Detect which cell encompasses the target text, then output its [X, Y] center coordinate. 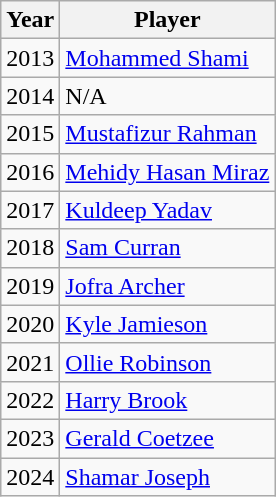
2017 [30, 210]
2016 [30, 172]
2014 [30, 96]
Gerald Coetzee [168, 438]
Mustafizur Rahman [168, 134]
2022 [30, 400]
Shamar Joseph [168, 477]
Mohammed Shami [168, 58]
Ollie Robinson [168, 362]
Harry Brook [168, 400]
N/A [168, 96]
2013 [30, 58]
Kyle Jamieson [168, 324]
2019 [30, 286]
Mehidy Hasan Miraz [168, 172]
2024 [30, 477]
2021 [30, 362]
Player [168, 20]
2015 [30, 134]
2023 [30, 438]
Year [30, 20]
Kuldeep Yadav [168, 210]
Sam Curran [168, 248]
2020 [30, 324]
2018 [30, 248]
Jofra Archer [168, 286]
